Extract the (x, y) coordinate from the center of the cell holding the provided text.  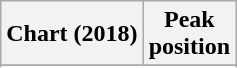
Chart (2018) (72, 34)
Peakposition (189, 34)
